For the text-containing cell, return its midpoint in [x, y] coordinate format. 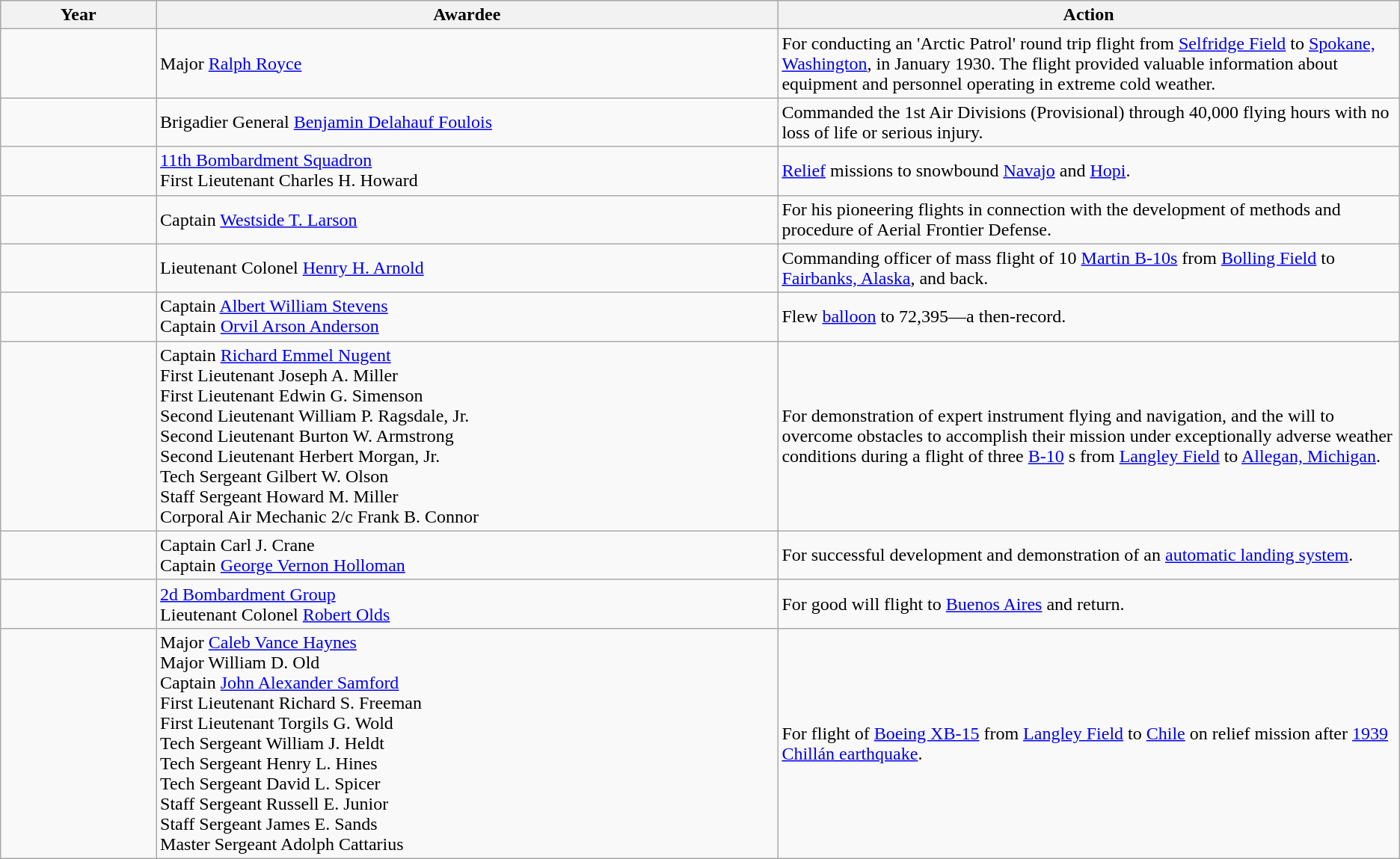
For successful development and demonstration of an automatic landing system. [1089, 555]
Action [1089, 15]
Lieutenant Colonel Henry H. Arnold [467, 268]
11th Bombardment SquadronFirst Lieutenant Charles H. Howard [467, 170]
Flew balloon to 72,395—a then-record. [1089, 317]
Awardee [467, 15]
Year [79, 15]
Major Ralph Royce [467, 64]
Commanded the 1st Air Divisions (Provisional) through 40,000 flying hours with no loss of life or serious injury. [1089, 123]
Relief missions to snowbound Navajo and Hopi. [1089, 170]
2d Bombardment GroupLieutenant Colonel Robert Olds [467, 604]
Captain Carl J. CraneCaptain George Vernon Holloman [467, 555]
Captain Albert William StevensCaptain Orvil Arson Anderson [467, 317]
For flight of Boeing XB-15 from Langley Field to Chile on relief mission after 1939 Chillán earthquake. [1089, 743]
Commanding officer of mass flight of 10 Martin B-10s from Bolling Field to Fairbanks, Alaska, and back. [1089, 268]
For his pioneering flights in connection with the development of methods and procedure of Aerial Frontier Defense. [1089, 220]
Brigadier General Benjamin Delahauf Foulois [467, 123]
Captain Westside T. Larson [467, 220]
For good will flight to Buenos Aires and return. [1089, 604]
